Capture the cell that displays the provided text and extract its [x, y] central coordinate. 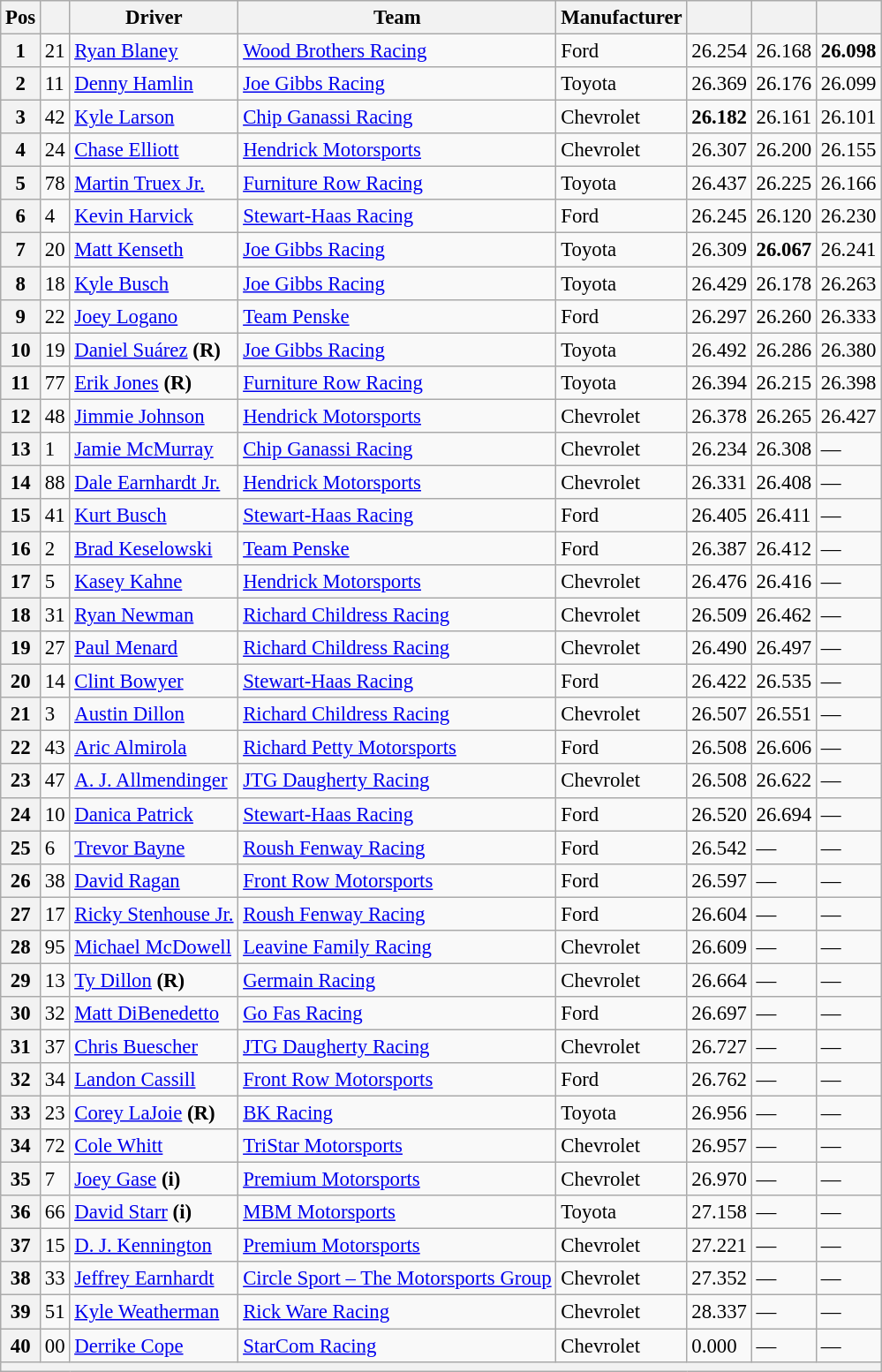
26.398 [849, 382]
26.168 [784, 51]
Cole Whitt [154, 1146]
26.408 [784, 482]
Corey LaJoie (R) [154, 1113]
9 [21, 316]
26.230 [849, 216]
27.352 [719, 1279]
26.182 [719, 117]
Derrike Cope [154, 1346]
26.609 [719, 947]
26.265 [784, 416]
Denny Hamlin [154, 84]
26.970 [719, 1180]
Trevor Bayne [154, 848]
26 [21, 880]
26.492 [719, 350]
26.254 [719, 51]
26.101 [849, 117]
Joey Gase (i) [154, 1180]
Dale Earnhardt Jr. [154, 482]
25 [21, 848]
D. J. Kennington [154, 1246]
26.166 [849, 184]
29 [21, 980]
0.000 [719, 1346]
StarCom Racing [397, 1346]
Jamie McMurray [154, 449]
35 [21, 1180]
26.490 [719, 648]
Kyle Busch [154, 283]
26.412 [784, 548]
TriStar Motorsports [397, 1146]
Wood Brothers Racing [397, 51]
26.225 [784, 184]
26.622 [784, 781]
BK Racing [397, 1113]
26.309 [719, 250]
26.260 [784, 316]
26.535 [784, 682]
Joey Logano [154, 316]
Germain Racing [397, 980]
Danica Patrick [154, 814]
Go Fas Racing [397, 1014]
26.263 [849, 283]
26.762 [719, 1080]
26.694 [784, 814]
Landon Cassill [154, 1080]
Michael McDowell [154, 947]
Jimmie Johnson [154, 416]
43 [55, 748]
88 [55, 482]
36 [21, 1212]
47 [55, 781]
Matt Kenseth [154, 250]
26.664 [719, 980]
26.241 [849, 250]
26.099 [849, 84]
30 [21, 1014]
26.416 [784, 582]
26.331 [719, 482]
26.161 [784, 117]
27.158 [719, 1212]
26.245 [719, 216]
Manufacturer [622, 18]
26.956 [719, 1113]
26.308 [784, 449]
26.176 [784, 84]
Team [397, 18]
Ty Dillon (R) [154, 980]
26.234 [719, 449]
26.497 [784, 648]
26.597 [719, 880]
26.727 [719, 1046]
26.380 [849, 350]
Richard Petty Motorsports [397, 748]
Chris Buescher [154, 1046]
28.337 [719, 1312]
26.098 [849, 51]
48 [55, 416]
David Ragan [154, 880]
26.542 [719, 848]
26.369 [719, 84]
Brad Keselowski [154, 548]
26.437 [719, 184]
27.221 [719, 1246]
26.462 [784, 615]
A. J. Allmendinger [154, 781]
26.286 [784, 350]
16 [21, 548]
Ryan Blaney [154, 51]
Kevin Harvick [154, 216]
Kyle Larson [154, 117]
26.606 [784, 748]
26.427 [849, 416]
26.307 [719, 150]
Kurt Busch [154, 516]
26.155 [849, 150]
26.067 [784, 250]
51 [55, 1312]
Paul Menard [154, 648]
Ricky Stenhouse Jr. [154, 914]
41 [55, 516]
MBM Motorsports [397, 1212]
26.120 [784, 216]
Circle Sport – The Motorsports Group [397, 1279]
26.422 [719, 682]
26.697 [719, 1014]
Matt DiBenedetto [154, 1014]
Leavine Family Racing [397, 947]
39 [21, 1312]
77 [55, 382]
26.509 [719, 615]
12 [21, 416]
26.476 [719, 582]
Clint Bowyer [154, 682]
40 [21, 1346]
26.411 [784, 516]
Aric Almirola [154, 748]
78 [55, 184]
26.520 [719, 814]
42 [55, 117]
Rick Ware Racing [397, 1312]
26.215 [784, 382]
Daniel Suárez (R) [154, 350]
26.429 [719, 283]
26.333 [849, 316]
Austin Dillon [154, 714]
26.378 [719, 416]
28 [21, 947]
00 [55, 1346]
26.405 [719, 516]
95 [55, 947]
26.387 [719, 548]
26.551 [784, 714]
David Starr (i) [154, 1212]
26.297 [719, 316]
26.200 [784, 150]
26.957 [719, 1146]
Kasey Kahne [154, 582]
Chase Elliott [154, 150]
26.604 [719, 914]
8 [21, 283]
66 [55, 1212]
Pos [21, 18]
Driver [154, 18]
Martin Truex Jr. [154, 184]
26.178 [784, 283]
Jeffrey Earnhardt [154, 1279]
Kyle Weatherman [154, 1312]
Erik Jones (R) [154, 382]
72 [55, 1146]
26.507 [719, 714]
26.394 [719, 382]
Ryan Newman [154, 615]
